For the text-containing cell, return its midpoint in (X, Y) coordinate format. 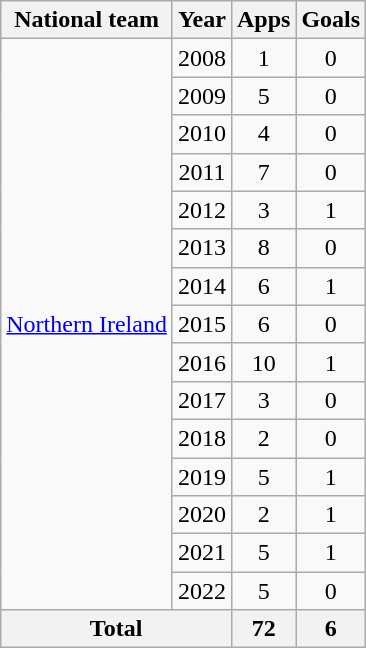
2018 (202, 438)
2016 (202, 362)
4 (263, 134)
2019 (202, 477)
2017 (202, 400)
2015 (202, 324)
2022 (202, 591)
7 (263, 172)
2009 (202, 96)
2011 (202, 172)
National team (87, 20)
8 (263, 248)
2008 (202, 58)
10 (263, 362)
Year (202, 20)
2013 (202, 248)
2020 (202, 515)
2014 (202, 286)
Northern Ireland (87, 324)
72 (263, 629)
2021 (202, 553)
2012 (202, 210)
Total (116, 629)
Apps (263, 20)
Goals (331, 20)
2010 (202, 134)
